For the text-containing cell, return its midpoint in (X, Y) coordinate format. 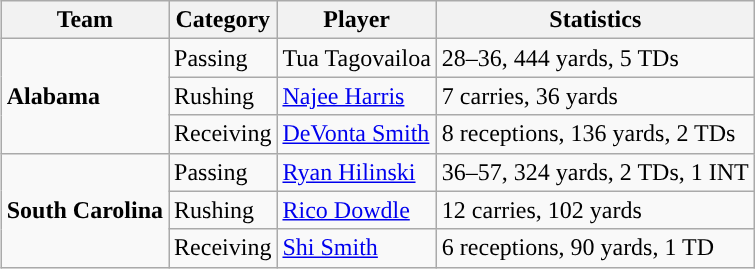
Tua Tagovailoa (356, 58)
Ryan Hilinski (356, 172)
Statistics (595, 20)
12 carries, 102 yards (595, 210)
28–36, 444 yards, 5 TDs (595, 58)
Team (84, 20)
36–57, 324 yards, 2 TDs, 1 INT (595, 172)
Shi Smith (356, 248)
Rico Dowdle (356, 210)
7 carries, 36 yards (595, 96)
8 receptions, 136 yards, 2 TDs (595, 134)
Najee Harris (356, 96)
DeVonta Smith (356, 134)
Player (356, 20)
South Carolina (84, 210)
Category (223, 20)
6 receptions, 90 yards, 1 TD (595, 248)
Alabama (84, 96)
